Capture the cell that displays the provided text and extract its [x, y] central coordinate. 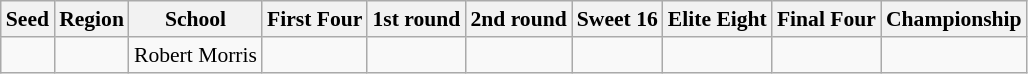
School [196, 19]
1st round [416, 19]
2nd round [518, 19]
Region [92, 19]
Robert Morris [196, 55]
Final Four [826, 19]
First Four [314, 19]
Seed [28, 19]
Elite Eight [718, 19]
Championship [954, 19]
Sweet 16 [618, 19]
